Scan for the cell matching the given text and deliver its [x, y] coordinate at center. 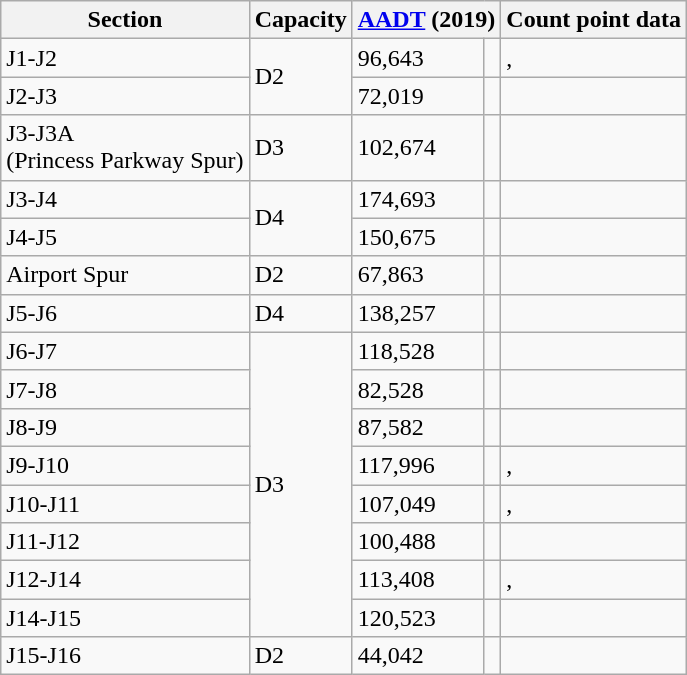
113,408 [418, 580]
Airport Spur [125, 275]
102,674 [418, 148]
120,523 [418, 618]
J8-J9 [125, 427]
Capacity [300, 20]
J9-J10 [125, 465]
J10-J11 [125, 503]
J1-J2 [125, 58]
J2-J3 [125, 96]
174,693 [418, 199]
100,488 [418, 542]
J12-J14 [125, 580]
44,042 [418, 656]
J7-J8 [125, 389]
J15-J16 [125, 656]
67,863 [418, 275]
AADT (2019) [426, 20]
117,996 [418, 465]
Section [125, 20]
J6-J7 [125, 351]
82,528 [418, 389]
107,049 [418, 503]
Count point data [594, 20]
J5-J6 [125, 313]
J11-J12 [125, 542]
72,019 [418, 96]
J3-J3A(Princess Parkway Spur) [125, 148]
150,675 [418, 237]
J3-J4 [125, 199]
138,257 [418, 313]
J4-J5 [125, 237]
87,582 [418, 427]
96,643 [418, 58]
118,528 [418, 351]
J14-J15 [125, 618]
